Find where the given text appears and provide that cell's center as (x, y) coordinate. 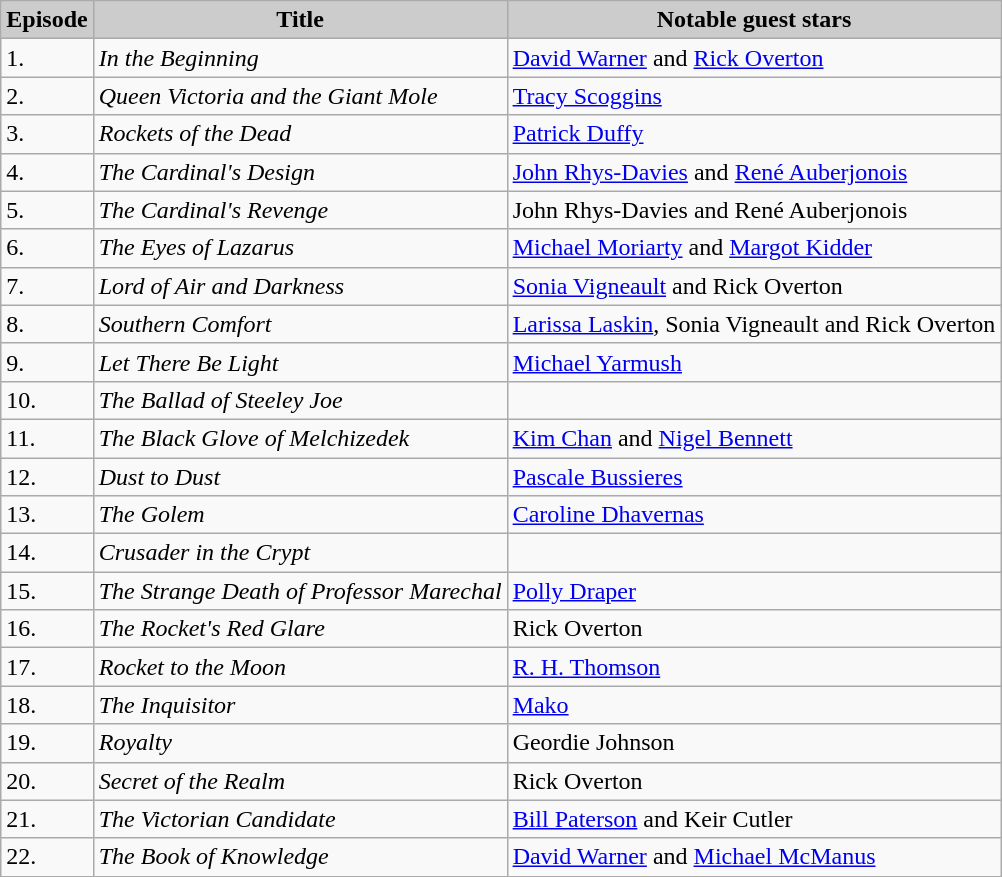
10. (47, 400)
Sonia Vigneault and Rick Overton (754, 286)
Kim Chan and Nigel Bennett (754, 438)
8. (47, 324)
11. (47, 438)
Rocket to the Moon (300, 667)
The Rocket's Red Glare (300, 629)
Polly Draper (754, 591)
Title (300, 20)
Larissa Laskin, Sonia Vigneault and Rick Overton (754, 324)
Mako (754, 705)
1. (47, 58)
David Warner and Rick Overton (754, 58)
16. (47, 629)
Let There Be Light (300, 362)
Pascale Bussieres (754, 477)
Queen Victoria and the Giant Mole (300, 96)
Episode (47, 20)
6. (47, 248)
20. (47, 781)
9. (47, 362)
David Warner and Michael McManus (754, 857)
The Black Glove of Melchizedek (300, 438)
19. (47, 743)
Tracy Scoggins (754, 96)
Lord of Air and Darkness (300, 286)
Secret of the Realm (300, 781)
22. (47, 857)
In the Beginning (300, 58)
The Cardinal's Design (300, 172)
Royalty (300, 743)
The Cardinal's Revenge (300, 210)
The Ballad of Steeley Joe (300, 400)
Crusader in the Crypt (300, 553)
R. H. Thomson (754, 667)
13. (47, 515)
The Eyes of Lazarus (300, 248)
The Book of Knowledge (300, 857)
14. (47, 553)
Geordie Johnson (754, 743)
Bill Paterson and Keir Cutler (754, 819)
3. (47, 134)
Michael Moriarty and Margot Kidder (754, 248)
The Inquisitor (300, 705)
The Victorian Candidate (300, 819)
Southern Comfort (300, 324)
Rockets of the Dead (300, 134)
The Golem (300, 515)
2. (47, 96)
15. (47, 591)
Caroline Dhavernas (754, 515)
Michael Yarmush (754, 362)
18. (47, 705)
12. (47, 477)
The Strange Death of Professor Marechal (300, 591)
21. (47, 819)
7. (47, 286)
Patrick Duffy (754, 134)
Dust to Dust (300, 477)
5. (47, 210)
Notable guest stars (754, 20)
4. (47, 172)
17. (47, 667)
